Pinpoint the cell where the given text exists, returning its [x, y] midpoint coordinate. 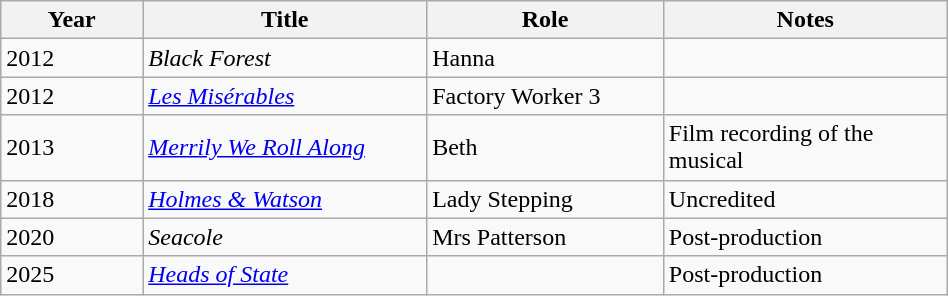
Heads of State [285, 275]
2025 [72, 275]
Black Forest [285, 58]
Merrily We Roll Along [285, 148]
Uncredited [805, 199]
Notes [805, 20]
Film recording of the musical [805, 148]
2018 [72, 199]
Seacole [285, 237]
Role [546, 20]
Holmes & Watson [285, 199]
Hanna [546, 58]
Title [285, 20]
Lady Stepping [546, 199]
Year [72, 20]
Les Misérables [285, 96]
2020 [72, 237]
Beth [546, 148]
Mrs Patterson [546, 237]
2013 [72, 148]
Factory Worker 3 [546, 96]
